Locate the cell with the specified text and output its [X, Y] center coordinate. 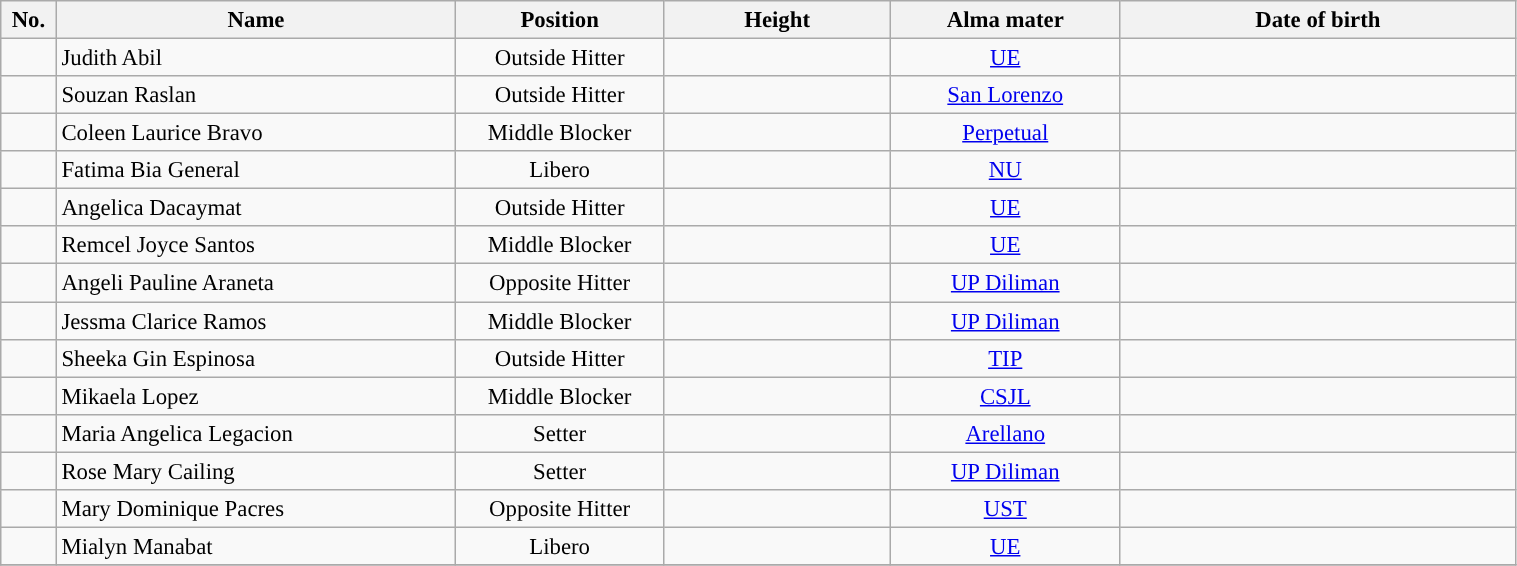
Mialyn Manabat [256, 546]
Remcel Joyce Santos [256, 245]
Rose Mary Cailing [256, 471]
Judith Abil [256, 58]
UST [1006, 509]
Angeli Pauline Araneta [256, 283]
Perpetual [1006, 133]
Souzan Raslan [256, 95]
Mikaela Lopez [256, 396]
Position [560, 20]
San Lorenzo [1006, 95]
No. [28, 20]
NU [1006, 170]
Height [776, 20]
CSJL [1006, 396]
Mary Dominique Pacres [256, 509]
Date of birth [1318, 20]
Sheeka Gin Espinosa [256, 358]
Jessma Clarice Ramos [256, 321]
Angelica Dacaymat [256, 208]
Coleen Laurice Bravo [256, 133]
Alma mater [1006, 20]
TIP [1006, 358]
Name [256, 20]
Arellano [1006, 433]
Maria Angelica Legacion [256, 433]
Fatima Bia General [256, 170]
